Detect which cell encompasses the target text, then output its [X, Y] center coordinate. 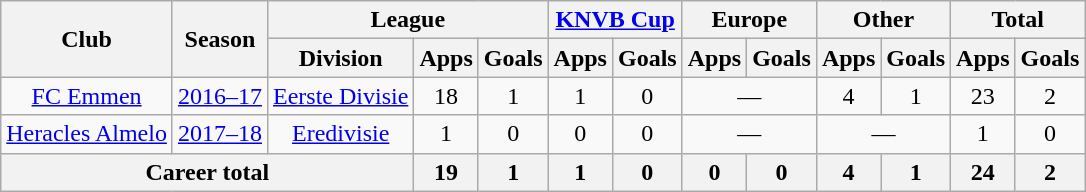
Career total [208, 172]
Season [220, 39]
Eerste Divisie [340, 96]
Club [87, 39]
19 [446, 172]
Europe [749, 20]
Division [340, 58]
FC Emmen [87, 96]
24 [983, 172]
2016–17 [220, 96]
2017–18 [220, 134]
KNVB Cup [615, 20]
Other [883, 20]
League [408, 20]
Total [1018, 20]
18 [446, 96]
23 [983, 96]
Eredivisie [340, 134]
Heracles Almelo [87, 134]
